From the cell containing the given text, extract its center point as (x, y) coordinate. 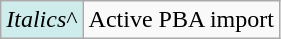
Active PBA import (181, 20)
Italics^ (42, 20)
